Pinpoint the cell where the given text exists, returning its (X, Y) midpoint coordinate. 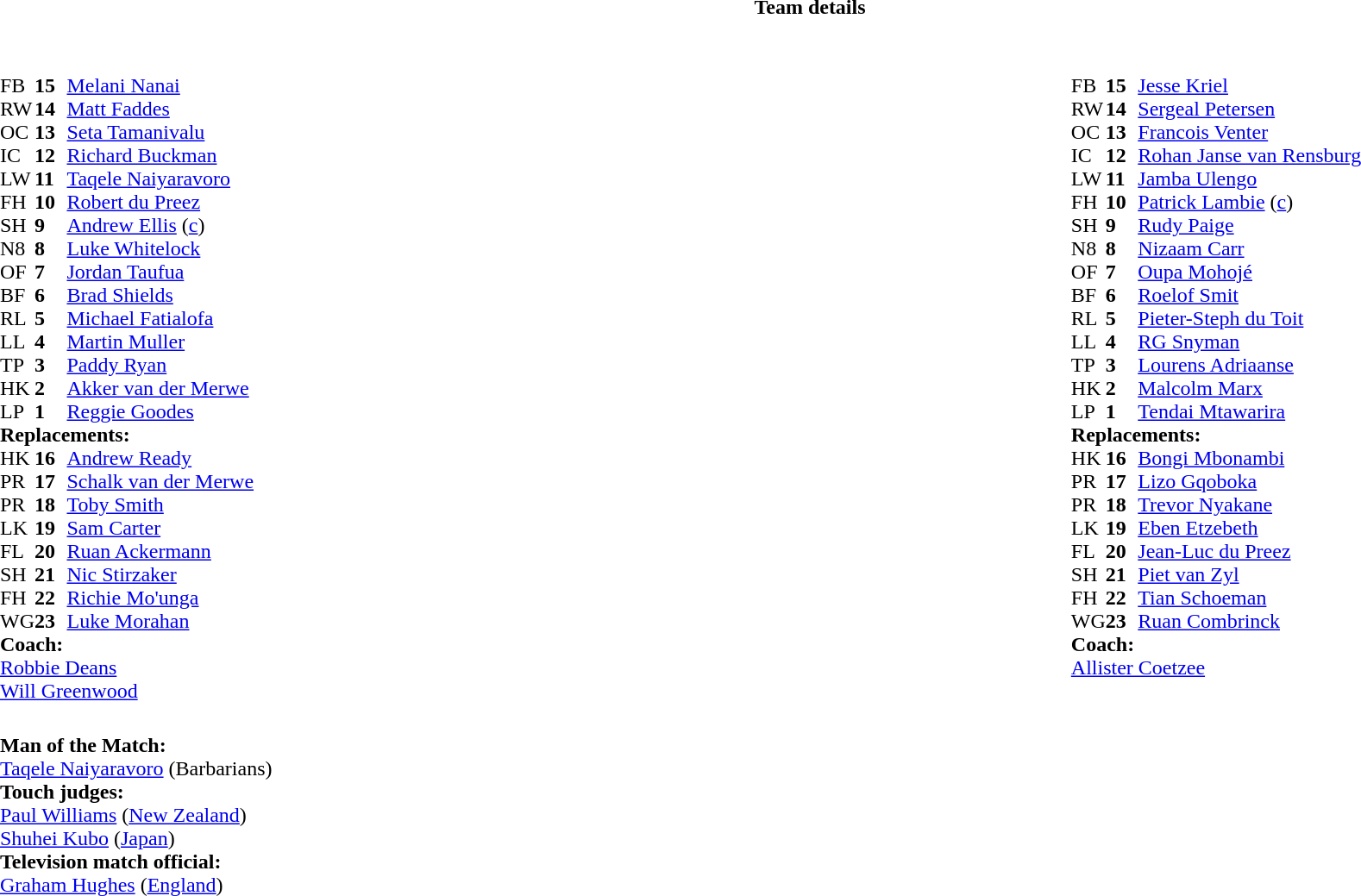
Melani Nanai (160, 86)
Andrew Ready (160, 459)
Taqele Naiyaravoro (160, 179)
Andrew Ellis (c) (160, 226)
Ruan Combrinck (1249, 621)
Matt Faddes (160, 109)
Allister Coetzee (1216, 667)
RG Snyman (1249, 341)
Bongi Mbonambi (1249, 459)
Lizo Gqoboka (1249, 481)
Akker van der Merwe (160, 388)
Tian Schoeman (1249, 598)
Nic Stirzaker (160, 574)
Tendai Mtawarira (1249, 412)
Jamba Ulengo (1249, 179)
Patrick Lambie (c) (1249, 202)
Francois Venter (1249, 133)
Rohan Janse van Rensburg (1249, 155)
Roelof Smit (1249, 295)
Trevor Nyakane (1249, 505)
Jean-Luc du Preez (1249, 552)
Michael Fatialofa (160, 319)
Sergeal Petersen (1249, 109)
Seta Tamanivalu (160, 133)
Rudy Paige (1249, 226)
Robbie Deans Will Greenwood (127, 680)
Robert du Preez (160, 202)
Martin Muller (160, 341)
Luke Whitelock (160, 248)
Jordan Taufua (160, 273)
Nizaam Carr (1249, 248)
Richard Buckman (160, 155)
Richie Mo'unga (160, 598)
Paddy Ryan (160, 366)
Oupa Mohojé (1249, 273)
Eben Etzebeth (1249, 528)
Malcolm Marx (1249, 388)
Ruan Ackermann (160, 552)
Schalk van der Merwe (160, 481)
Piet van Zyl (1249, 574)
Toby Smith (160, 505)
Reggie Goodes (160, 412)
Pieter-Steph du Toit (1249, 319)
Sam Carter (160, 528)
Lourens Adriaanse (1249, 366)
Jesse Kriel (1249, 86)
Luke Morahan (160, 621)
Brad Shields (160, 295)
